Capture the cell that displays the provided text and extract its [X, Y] central coordinate. 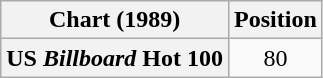
Position [276, 20]
80 [276, 58]
US Billboard Hot 100 [115, 58]
Chart (1989) [115, 20]
